Search for the cell housing the specified text and yield its [X, Y] center coordinate. 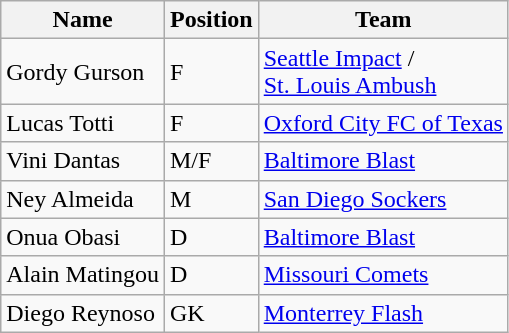
San Diego Sockers [383, 199]
GK [211, 313]
Ney Almeida [83, 199]
M/F [211, 161]
Team [383, 20]
Vini Dantas [83, 161]
Gordy Gurson [83, 72]
Alain Matingou [83, 275]
Oxford City FC of Texas [383, 123]
Seattle Impact /St. Louis Ambush [383, 72]
Onua Obasi [83, 237]
Lucas Totti [83, 123]
Diego Reynoso [83, 313]
M [211, 199]
Monterrey Flash [383, 313]
Position [211, 20]
Missouri Comets [383, 275]
Name [83, 20]
